From the cell containing the given text, extract its center point as (X, Y) coordinate. 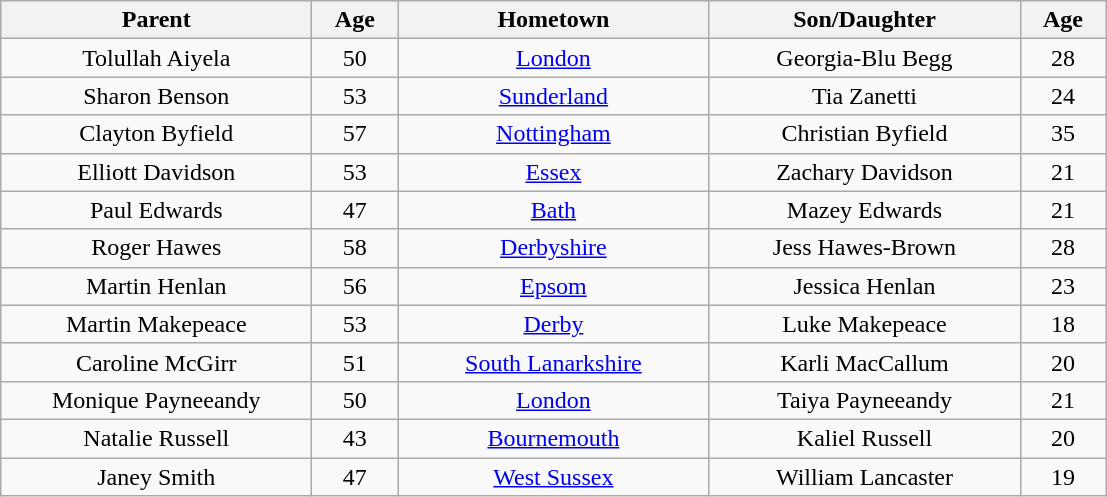
Parent (156, 20)
Derbyshire (554, 248)
West Sussex (554, 477)
Derby (554, 324)
Bath (554, 210)
William Lancaster (864, 477)
18 (1063, 324)
58 (355, 248)
Jessica Henlan (864, 286)
Son/Daughter (864, 20)
35 (1063, 134)
Kaliel Russell (864, 438)
Christian Byfield (864, 134)
Roger Hawes (156, 248)
Tia Zanetti (864, 96)
19 (1063, 477)
43 (355, 438)
Sunderland (554, 96)
Janey Smith (156, 477)
51 (355, 362)
Caroline McGirr (156, 362)
Hometown (554, 20)
Zachary Davidson (864, 172)
Georgia-Blu Begg (864, 58)
South Lanarkshire (554, 362)
Natalie Russell (156, 438)
Paul Edwards (156, 210)
Clayton Byfield (156, 134)
56 (355, 286)
Taiya Payneeandy (864, 400)
Martin Henlan (156, 286)
Luke Makepeace (864, 324)
Bournemouth (554, 438)
Karli MacCallum (864, 362)
Nottingham (554, 134)
57 (355, 134)
Elliott Davidson (156, 172)
Mazey Edwards (864, 210)
Jess Hawes-Brown (864, 248)
Epsom (554, 286)
24 (1063, 96)
Essex (554, 172)
Sharon Benson (156, 96)
Tolullah Aiyela (156, 58)
Monique Payneeandy (156, 400)
23 (1063, 286)
Martin Makepeace (156, 324)
